Find where the given text appears and provide that cell's center as [x, y] coordinate. 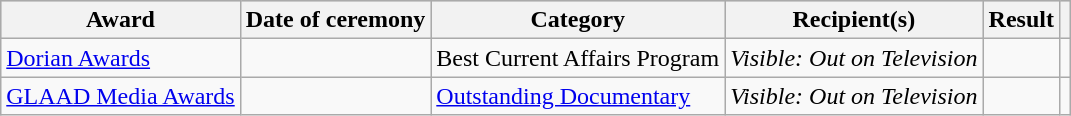
Result [1021, 20]
GLAAD Media Awards [120, 96]
Outstanding Documentary [578, 96]
Dorian Awards [120, 58]
Category [578, 20]
Best Current Affairs Program [578, 58]
Award [120, 20]
Date of ceremony [336, 20]
Recipient(s) [854, 20]
